Output the [X, Y] coordinate of the center of the cell containing the given text.  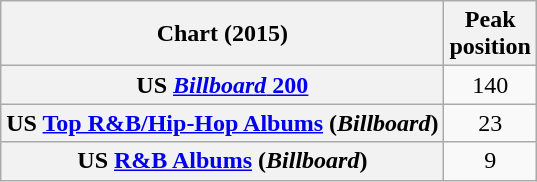
US R&B Albums (Billboard) [222, 161]
140 [490, 85]
9 [490, 161]
US Top R&B/Hip-Hop Albums (Billboard) [222, 123]
US Billboard 200 [222, 85]
Chart (2015) [222, 34]
23 [490, 123]
Peak position [490, 34]
